Scan for the cell matching the given text and deliver its [x, y] coordinate at center. 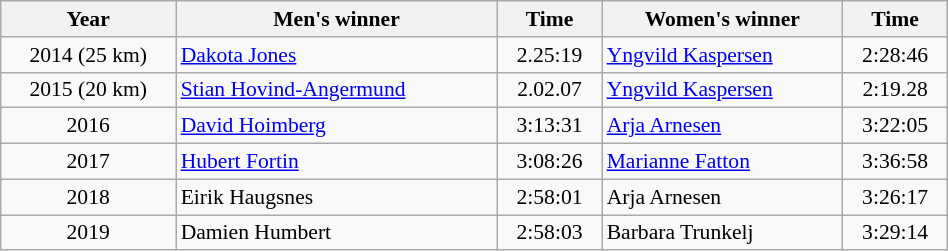
3:29:14 [895, 233]
Men's winner [337, 19]
2017 [88, 162]
2.02.07 [549, 90]
Stian Hovind-Angermund [337, 90]
2:19.28 [895, 90]
2.25:19 [549, 55]
2019 [88, 233]
2018 [88, 197]
Eirik Haugsnes [337, 197]
Hubert Fortin [337, 162]
3:13:31 [549, 126]
Marianne Fatton [722, 162]
3:36:58 [895, 162]
Year [88, 19]
Women's winner [722, 19]
2016 [88, 126]
2014 (25 km) [88, 55]
2:58:03 [549, 233]
2015 (20 km) [88, 90]
Barbara Trunkelj [722, 233]
2:28:46 [895, 55]
Dakota Jones [337, 55]
3:08:26 [549, 162]
Damien Humbert [337, 233]
3:22:05 [895, 126]
2:58:01 [549, 197]
David Hoimberg [337, 126]
3:26:17 [895, 197]
